Provide the [x, y] coordinate of the cell's center where the given text is located.  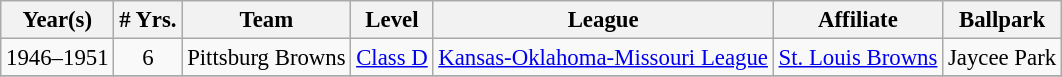
St. Louis Browns [858, 58]
League [603, 20]
Ballpark [1002, 20]
Jaycee Park [1002, 58]
Kansas-Oklahoma-Missouri League [603, 58]
6 [148, 58]
Class D [392, 58]
Level [392, 20]
# Yrs. [148, 20]
Team [266, 20]
Pittsburg Browns [266, 58]
Affiliate [858, 20]
Year(s) [58, 20]
1946–1951 [58, 58]
